From the cell containing the given text, extract its center point as (x, y) coordinate. 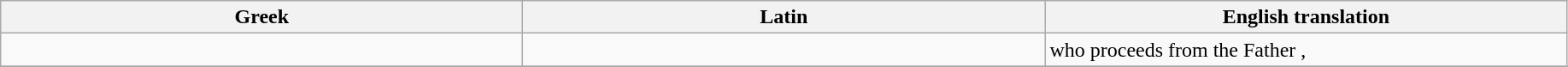
English translation (1306, 17)
Greek (261, 17)
who proceeds from the Father , (1306, 50)
Latin (784, 17)
